Extract the (X, Y) coordinate from the center of the cell holding the provided text.  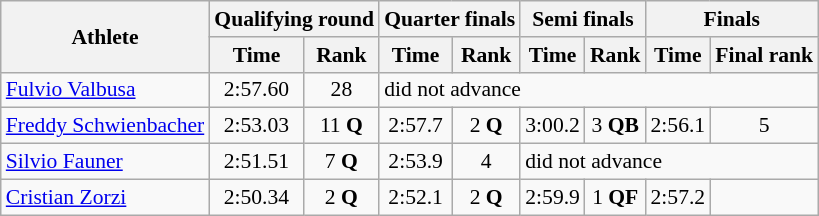
4 (486, 162)
Semi finals (582, 19)
11 Q (342, 126)
Qualifying round (294, 19)
Athlete (106, 36)
2:51.51 (256, 162)
2:50.34 (256, 197)
5 (764, 126)
Silvio Fauner (106, 162)
Quarter finals (450, 19)
2:59.9 (552, 197)
2:53.9 (416, 162)
3 QB (616, 126)
2:56.1 (678, 126)
2:57.2 (678, 197)
Cristian Zorzi (106, 197)
Final rank (764, 55)
7 Q (342, 162)
2:53.03 (256, 126)
1 QF (616, 197)
2:57.7 (416, 126)
Freddy Schwienbacher (106, 126)
3:00.2 (552, 126)
2:52.1 (416, 197)
Finals (732, 19)
Fulvio Valbusa (106, 90)
28 (342, 90)
2:57.60 (256, 90)
